Identify which cell holds the provided text, then report its (x, y) central coordinate. 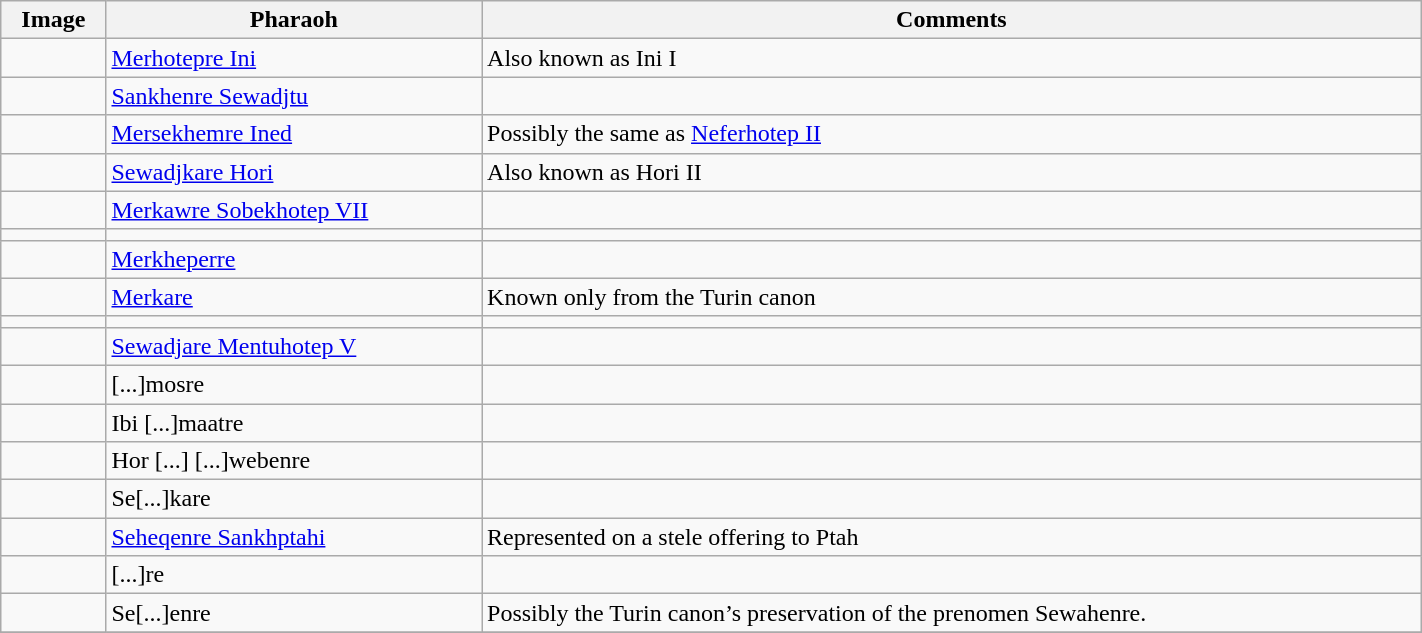
Possibly the same as Neferhotep II (952, 134)
Pharaoh (294, 20)
Merkheperre (294, 259)
Image (54, 20)
Hor [...] [...]webenre (294, 461)
[...]re (294, 575)
Seheqenre Sankhptahi (294, 537)
Sankhenre Sewadjtu (294, 96)
Sewadjare Mentuhotep V (294, 346)
Merkawre Sobekhotep VII (294, 210)
Ibi [...]maatre (294, 423)
Also known as Ini I (952, 58)
Represented on a stele offering to Ptah (952, 537)
Merkare (294, 297)
Known only from the Turin canon (952, 297)
Possibly the Turin canon’s preservation of the prenomen Sewahenre. (952, 613)
Merhotepre Ini (294, 58)
Se[...]kare (294, 499)
Mersekhemre Ined (294, 134)
Comments (952, 20)
Se[...]enre (294, 613)
Also known as Hori II (952, 172)
Sewadjkare Hori (294, 172)
[...]mosre (294, 384)
